Determine the (X, Y) coordinate at the center of the cell enclosing the given text.  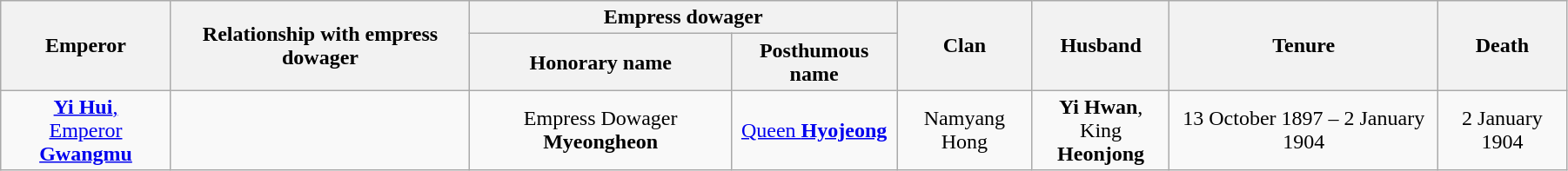
Empress dowager (684, 17)
Relationship with empress dowager (320, 45)
Emperor (86, 45)
Tenure (1303, 45)
Yi Hui,Emperor Gwangmu (86, 130)
Namyang Hong (965, 130)
Clan (965, 45)
Queen Hyojeong (814, 130)
13 October 1897 – 2 January 1904 (1303, 130)
Honorary name (600, 62)
Empress Dowager Myeongheon (600, 130)
2 January 1904 (1502, 130)
Yi Hwan,King Heonjong (1101, 130)
Death (1502, 45)
Husband (1101, 45)
Posthumous name (814, 62)
